Capture the cell that displays the provided text and extract its [X, Y] central coordinate. 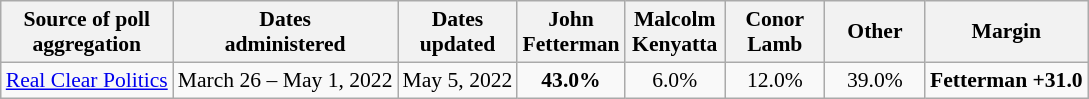
JohnFetterman [570, 32]
39.0% [875, 80]
ConorLamb [775, 32]
Fetterman +31.0 [1006, 80]
Real Clear Politics [87, 80]
MalcolmKenyatta [675, 32]
Datesadministered [286, 32]
6.0% [675, 80]
Margin [1006, 32]
12.0% [775, 80]
May 5, 2022 [458, 80]
Other [875, 32]
43.0% [570, 80]
Source of pollaggregation [87, 32]
March 26 – May 1, 2022 [286, 80]
Datesupdated [458, 32]
